Scan for the cell matching the given text and deliver its (x, y) coordinate at center. 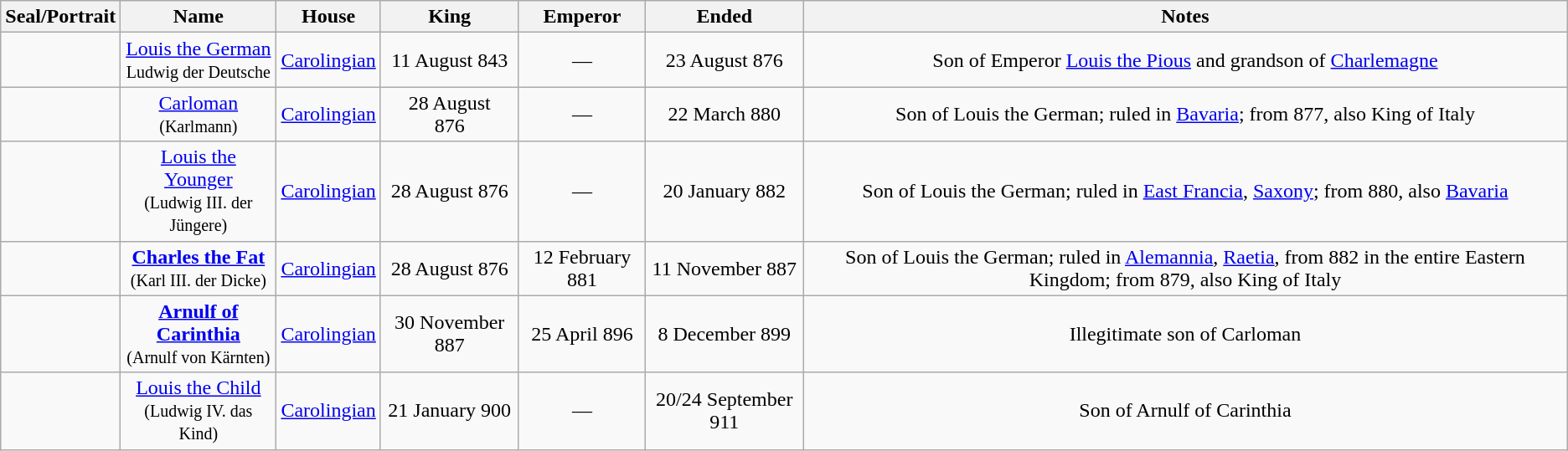
22 March 880 (725, 114)
Name (199, 17)
Illegitimate son of Carloman (1186, 334)
Son of Louis the German; ruled in Bavaria; from 877, also King of Italy (1186, 114)
20/24 September 911 (725, 411)
Louis the GermanLudwig der Deutsche (199, 60)
Ended (725, 17)
Seal/Portrait (60, 17)
Emperor (582, 17)
Son of Louis the German; ruled in Alemannia, Raetia, from 882 in the entire Eastern Kingdom; from 879, also King of Italy (1186, 268)
11 November 887 (725, 268)
21 January 900 (449, 411)
Son of Louis the German; ruled in East Francia, Saxony; from 880, also Bavaria (1186, 191)
25 April 896 (582, 334)
House (328, 17)
Louis the Younger(Ludwig III. der Jüngere) (199, 191)
Son of Arnulf of Carinthia (1186, 411)
23 August 876 (725, 60)
28 August876 (449, 114)
11 August 843 (449, 60)
Charles the Fat(Karl III. der Dicke) (199, 268)
20 January 882 (725, 191)
8 December 899 (725, 334)
Notes (1186, 17)
30 November 887 (449, 334)
Carloman(Karlmann) (199, 114)
Arnulf of Carinthia(Arnulf von Kärnten) (199, 334)
Son of Emperor Louis the Pious and grandson of Charlemagne (1186, 60)
King (449, 17)
12 February 881 (582, 268)
Louis the Child(Ludwig IV. das Kind) (199, 411)
